Find where the given text appears and provide that cell's center as (X, Y) coordinate. 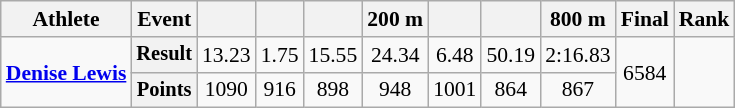
Points (164, 90)
800 m (578, 19)
6.48 (454, 55)
6584 (645, 72)
2:16.83 (578, 55)
916 (280, 90)
15.55 (334, 55)
Rank (704, 19)
Denise Lewis (66, 72)
50.19 (510, 55)
24.34 (395, 55)
1090 (226, 90)
898 (334, 90)
864 (510, 90)
1.75 (280, 55)
1001 (454, 90)
Final (645, 19)
948 (395, 90)
Event (164, 19)
867 (578, 90)
200 m (395, 19)
Result (164, 55)
Athlete (66, 19)
13.23 (226, 55)
